Locate the cell with the specified text and output its [x, y] center coordinate. 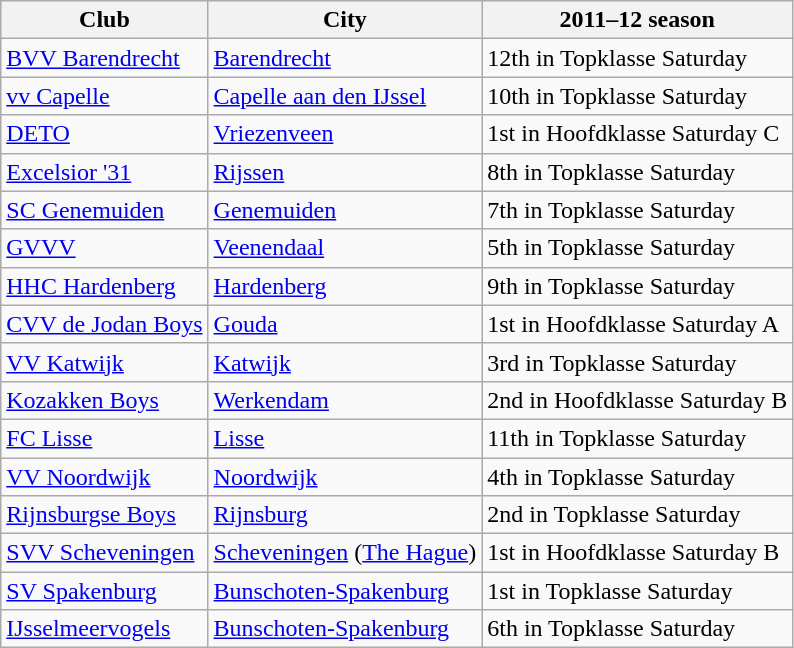
Gouda [345, 324]
Kozakken Boys [104, 400]
Katwijk [345, 362]
Rijssen [345, 172]
10th in Topklasse Saturday [638, 96]
VV Noordwijk [104, 477]
9th in Topklasse Saturday [638, 286]
FC Lisse [104, 438]
1st in Hoofdklasse Saturday C [638, 134]
CVV de Jodan Boys [104, 324]
Genemuiden [345, 210]
Werkendam [345, 400]
GVVV [104, 248]
6th in Topklasse Saturday [638, 629]
Excelsior '31 [104, 172]
8th in Topklasse Saturday [638, 172]
2nd in Topklasse Saturday [638, 515]
SV Spakenburg [104, 591]
Lisse [345, 438]
City [345, 20]
Rijnsburgse Boys [104, 515]
7th in Topklasse Saturday [638, 210]
Noordwijk [345, 477]
IJsselmeervogels [104, 629]
11th in Topklasse Saturday [638, 438]
vv Capelle [104, 96]
Hardenberg [345, 286]
Vriezenveen [345, 134]
HHC Hardenberg [104, 286]
Scheveningen (The Hague) [345, 553]
BVV Barendrecht [104, 58]
VV Katwijk [104, 362]
Barendrecht [345, 58]
SC Genemuiden [104, 210]
12th in Topklasse Saturday [638, 58]
2011–12 season [638, 20]
3rd in Topklasse Saturday [638, 362]
Capelle aan den IJssel [345, 96]
Club [104, 20]
Veenendaal [345, 248]
SVV Scheveningen [104, 553]
DETO [104, 134]
4th in Topklasse Saturday [638, 477]
1st in Hoofdklasse Saturday A [638, 324]
1st in Topklasse Saturday [638, 591]
5th in Topklasse Saturday [638, 248]
2nd in Hoofdklasse Saturday B [638, 400]
Rijnsburg [345, 515]
1st in Hoofdklasse Saturday B [638, 553]
